Determine the (x, y) coordinate at the center of the cell enclosing the given text.  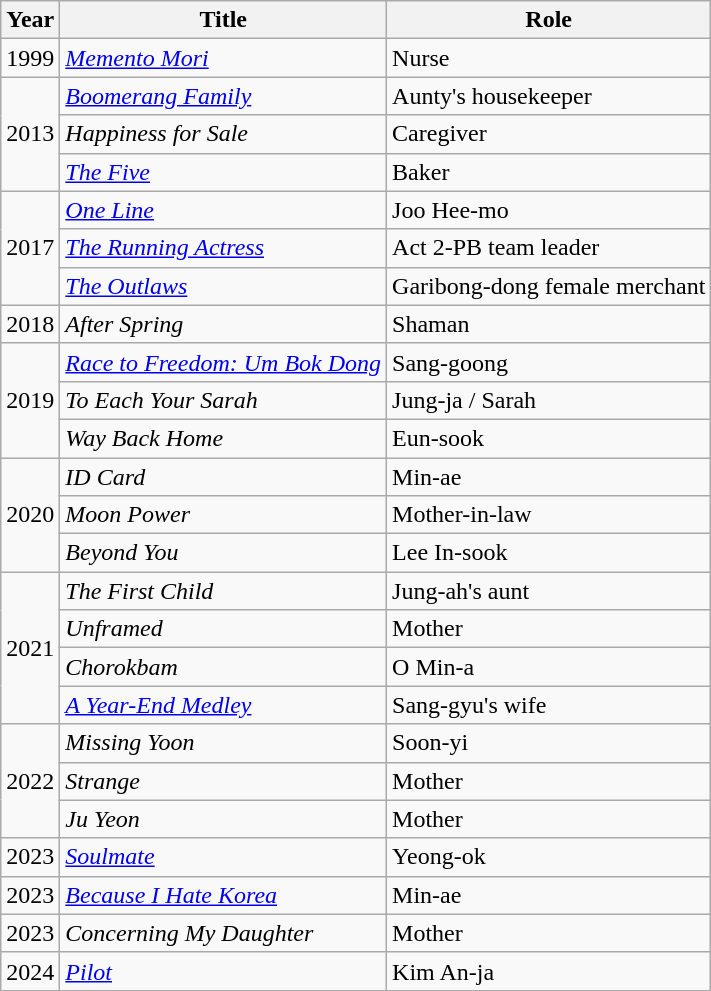
Lee In-sook (549, 553)
Jung-ja / Sarah (549, 400)
2022 (30, 781)
Beyond You (224, 553)
Shaman (549, 324)
Unframed (224, 629)
2017 (30, 248)
2013 (30, 134)
The Five (224, 172)
Garibong-dong female merchant (549, 286)
Title (224, 20)
1999 (30, 58)
Baker (549, 172)
Sang-goong (549, 362)
Race to Freedom: Um Bok Dong (224, 362)
Ju Yeon (224, 819)
2021 (30, 648)
Missing Yoon (224, 743)
Because I Hate Korea (224, 895)
Way Back Home (224, 438)
Eun-sook (549, 438)
Soon-yi (549, 743)
Concerning My Daughter (224, 933)
Moon Power (224, 515)
Year (30, 20)
Sang-gyu's wife (549, 705)
Nurse (549, 58)
Boomerang Family (224, 96)
Chorokbam (224, 667)
Caregiver (549, 134)
2020 (30, 515)
Joo Hee-mo (549, 210)
A Year-End Medley (224, 705)
Aunty's housekeeper (549, 96)
Mother-in-law (549, 515)
After Spring (224, 324)
2024 (30, 971)
Yeong-ok (549, 857)
One Line (224, 210)
Strange (224, 781)
Pilot (224, 971)
The First Child (224, 591)
2018 (30, 324)
Memento Mori (224, 58)
The Outlaws (224, 286)
Jung-ah's aunt (549, 591)
O Min-a (549, 667)
ID Card (224, 477)
Soulmate (224, 857)
Act 2-PB team leader (549, 248)
To Each Your Sarah (224, 400)
2019 (30, 400)
Happiness for Sale (224, 134)
Role (549, 20)
The Running Actress (224, 248)
Kim An-ja (549, 971)
